Determine the [x, y] coordinate at the center of the cell enclosing the given text.  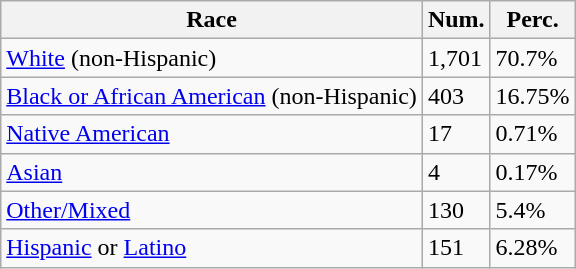
Perc. [532, 20]
Asian [212, 172]
151 [456, 248]
4 [456, 172]
16.75% [532, 96]
Num. [456, 20]
5.4% [532, 210]
70.7% [532, 58]
Race [212, 20]
White (non-Hispanic) [212, 58]
403 [456, 96]
1,701 [456, 58]
Black or African American (non-Hispanic) [212, 96]
0.71% [532, 134]
0.17% [532, 172]
Other/Mixed [212, 210]
17 [456, 134]
Native American [212, 134]
6.28% [532, 248]
Hispanic or Latino [212, 248]
130 [456, 210]
